Search for the cell housing the specified text and yield its [x, y] center coordinate. 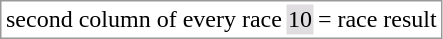
second column of every race [144, 19]
10 [300, 19]
= race result [377, 19]
